Return [X, Y] of the center of cell containing provided text 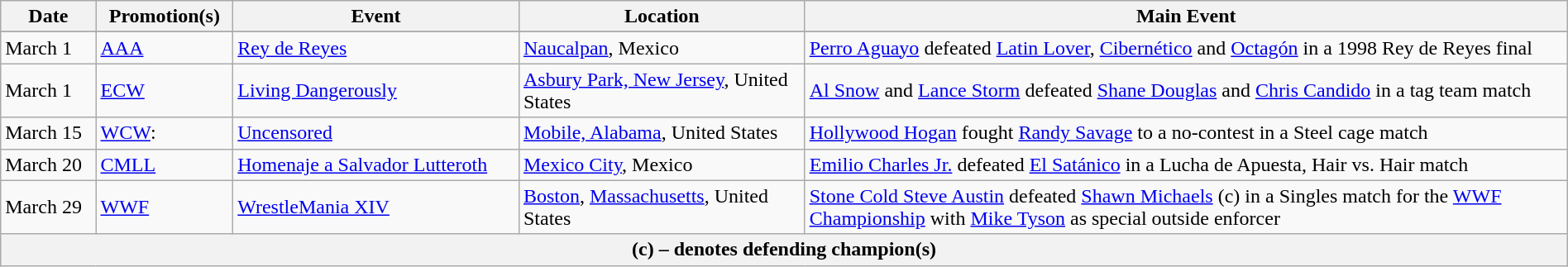
CMLL [165, 164]
Promotion(s) [165, 17]
March 29 [48, 207]
WCW: [165, 133]
Naucalpan, Mexico [662, 48]
Al Snow and Lance Storm defeated Shane Douglas and Chris Candido in a tag team match [1186, 91]
Event [376, 17]
March 20 [48, 164]
WWF [165, 207]
March 15 [48, 133]
Stone Cold Steve Austin defeated Shawn Michaels (c) in a Singles match for the WWF Championship with Mike Tyson as special outside enforcer [1186, 207]
Boston, Massachusetts, United States [662, 207]
(c) – denotes defending champion(s) [784, 250]
Mobile, Alabama, United States [662, 133]
Asbury Park, New Jersey, United States [662, 91]
Main Event [1186, 17]
AAA [165, 48]
WrestleMania XIV [376, 207]
Location [662, 17]
Date [48, 17]
ECW [165, 91]
Uncensored [376, 133]
Emilio Charles Jr. defeated El Satánico in a Lucha de Apuesta, Hair vs. Hair match [1186, 164]
Living Dangerously [376, 91]
Rey de Reyes [376, 48]
Hollywood Hogan fought Randy Savage to a no-contest in a Steel cage match [1186, 133]
Homenaje a Salvador Lutteroth [376, 164]
Perro Aguayo defeated Latin Lover, Cibernético and Octagón in a 1998 Rey de Reyes final [1186, 48]
Mexico City, Mexico [662, 164]
